Search for the cell housing the specified text and yield its [X, Y] center coordinate. 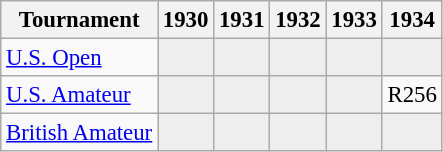
British Amateur [80, 133]
1932 [298, 20]
Tournament [80, 20]
1931 [242, 20]
1933 [354, 20]
1934 [412, 20]
U.S. Open [80, 58]
1930 [186, 20]
R256 [412, 95]
U.S. Amateur [80, 95]
